Detect which cell encompasses the target text, then output its [x, y] center coordinate. 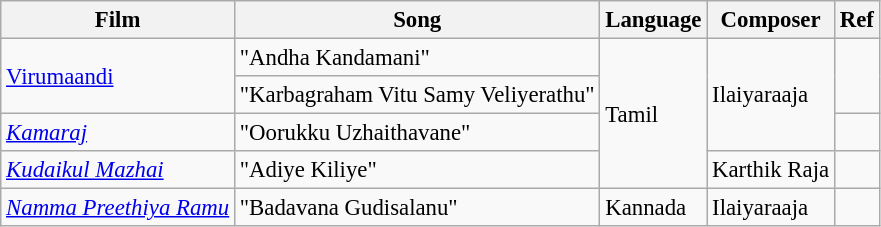
"Andha Kandamani" [416, 58]
Kamaraj [118, 133]
Composer [771, 20]
"Karbagraham Vitu Samy Veliyerathu" [416, 95]
Tamil [654, 114]
Namma Preethiya Ramu [118, 208]
Karthik Raja [771, 170]
Kannada [654, 208]
Virumaandi [118, 76]
"Badavana Gudisalanu" [416, 208]
Kudaikul Mazhai [118, 170]
"Oorukku Uzhaithavane" [416, 133]
Language [654, 20]
"Adiye Kiliye" [416, 170]
Song [416, 20]
Film [118, 20]
Ref [856, 20]
